Provide the (x, y) coordinate of the cell's center where the given text is located.  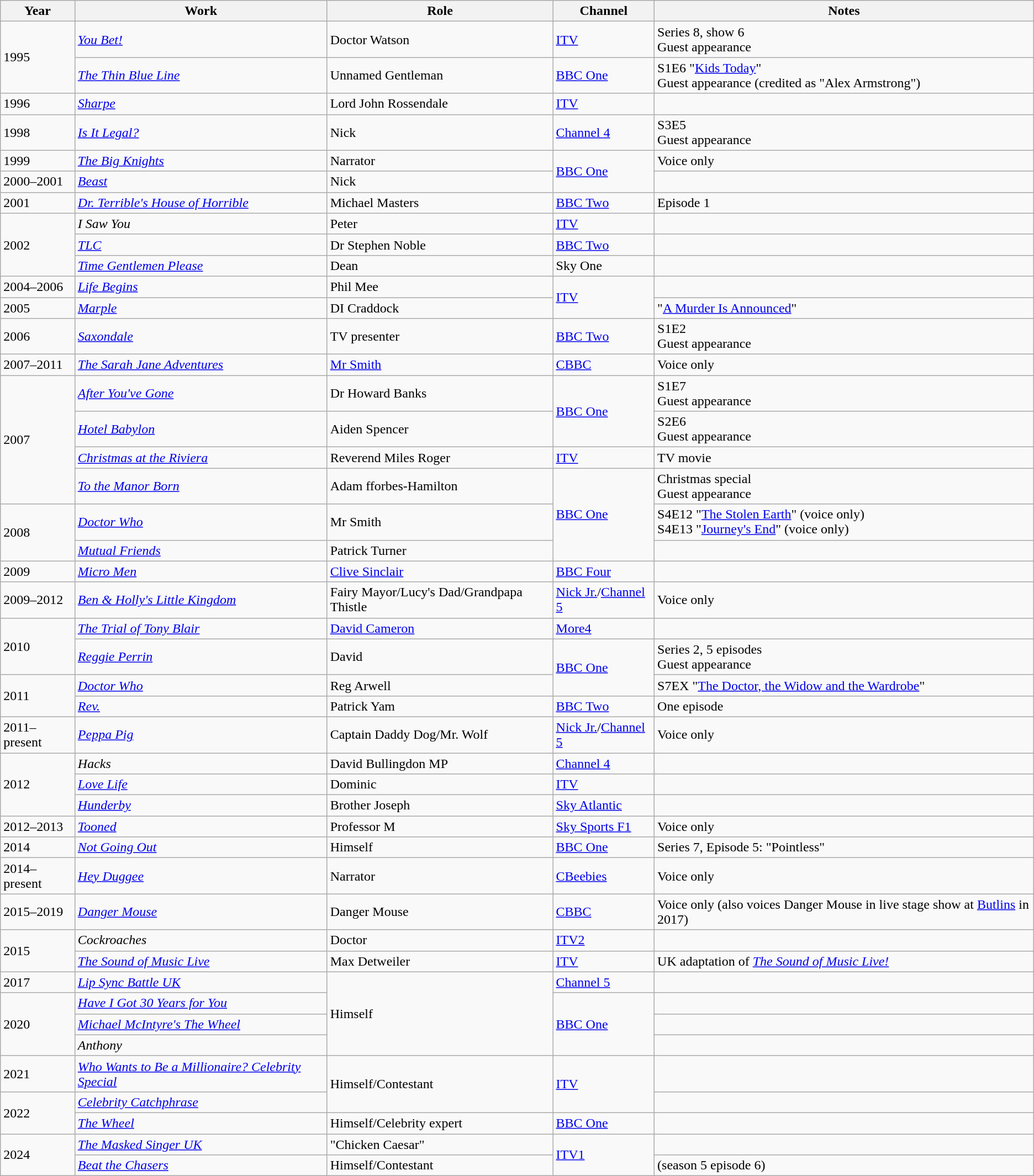
Anthony (201, 1045)
Beast (201, 182)
Christmas at the Riviera (201, 458)
UK adaptation of The Sound of Music Live! (844, 961)
2002 (38, 245)
1996 (38, 104)
Patrick Yam (440, 706)
Sky One (604, 266)
2012–2013 (38, 827)
Michael McIntyre's The Wheel (201, 1024)
Ben & Holly's Little Kingdom (201, 600)
Channel (604, 11)
Not Going Out (201, 847)
(season 5 episode 6) (844, 1166)
1995 (38, 57)
2011–present (38, 734)
2015–2019 (38, 912)
David Bullingdon MP (440, 764)
Channel 5 (604, 982)
Michael Masters (440, 203)
Doctor (440, 940)
The Wheel (201, 1123)
Saxondale (201, 337)
Have I Got 30 Years for You (201, 1003)
S1E7Guest appearance (844, 393)
S2E6 Guest appearance (844, 430)
Series 7, Episode 5: "Pointless" (844, 847)
The Trial of Tony Blair (201, 628)
Max Detweiler (440, 961)
David Cameron (440, 628)
Clive Sinclair (440, 571)
Work (201, 11)
Dominic (440, 785)
Peter (440, 224)
Professor M (440, 827)
Lip Sync Battle UK (201, 982)
Mutual Friends (201, 550)
Aiden Spencer (440, 430)
Tooned (201, 827)
2009–2012 (38, 600)
Hunderby (201, 806)
CBeebies (604, 876)
S7EX "The Doctor, the Widow and the Wardrobe" (844, 685)
Is It Legal? (201, 133)
Patrick Turner (440, 550)
2009 (38, 571)
Year (38, 11)
The Masked Singer UK (201, 1145)
DI Craddock (440, 308)
Reverend Miles Roger (440, 458)
Dr Howard Banks (440, 393)
Time Gentlemen Please (201, 266)
Phil Mee (440, 287)
Role (440, 11)
Episode 1 (844, 203)
2012 (38, 785)
2021 (38, 1073)
Notes (844, 11)
S1E2Guest appearance (844, 337)
Sharpe (201, 104)
Doctor Watson (440, 40)
After You've Gone (201, 393)
2015 (38, 951)
Life Begins (201, 287)
Who Wants to Be a Millionaire? Celebrity Special (201, 1073)
Voice only (also voices Danger Mouse in live stage show at Butlins in 2017) (844, 912)
One episode (844, 706)
Sky Sports F1 (604, 827)
S3E5 Guest appearance (844, 133)
TLC (201, 245)
2017 (38, 982)
2006 (38, 337)
To the Manor Born (201, 486)
Reg Arwell (440, 685)
Unnamed Gentleman (440, 75)
ITV1 (604, 1155)
Beat the Chasers (201, 1166)
TV presenter (440, 337)
The Big Knights (201, 161)
Dean (440, 266)
"Chicken Caesar" (440, 1145)
2020 (38, 1024)
The Sound of Music Live (201, 961)
TV movie (844, 458)
The Sarah Jane Adventures (201, 365)
2010 (38, 646)
ITV2 (604, 940)
1999 (38, 161)
2000–2001 (38, 182)
2014 (38, 847)
Dr. Terrible's House of Horrible (201, 203)
2004–2006 (38, 287)
Series 2, 5 episodesGuest appearance (844, 657)
Christmas special Guest appearance (844, 486)
1998 (38, 133)
S1E6 "Kids Today" Guest appearance (credited as "Alex Armstrong") (844, 75)
Dr Stephen Noble (440, 245)
Hey Duggee (201, 876)
2024 (38, 1155)
Micro Men (201, 571)
You Bet! (201, 40)
2011 (38, 696)
"A Murder Is Announced" (844, 308)
Sky Atlantic (604, 806)
Hacks (201, 764)
Brother Joseph (440, 806)
Captain Daddy Dog/Mr. Wolf (440, 734)
Peppa Pig (201, 734)
Cockroaches (201, 940)
Reggie Perrin (201, 657)
2022 (38, 1113)
David (440, 657)
Love Life (201, 785)
S4E12 "The Stolen Earth" (voice only)S4E13 "Journey's End" (voice only) (844, 522)
2007 (38, 439)
Hotel Babylon (201, 430)
More4 (604, 628)
Series 8, show 6 Guest appearance (844, 40)
2014–present (38, 876)
2007–2011 (38, 365)
Marple (201, 308)
I Saw You (201, 224)
Himself/Celebrity expert (440, 1123)
The Thin Blue Line (201, 75)
Fairy Mayor/Lucy's Dad/Grandpapa Thistle (440, 600)
2005 (38, 308)
Celebrity Catchphrase (201, 1102)
BBC Four (604, 571)
2001 (38, 203)
Lord John Rossendale (440, 104)
2008 (38, 532)
Rev. (201, 706)
Adam fforbes-Hamilton (440, 486)
